Determine the (X, Y) coordinate at the center of the cell enclosing the given text.  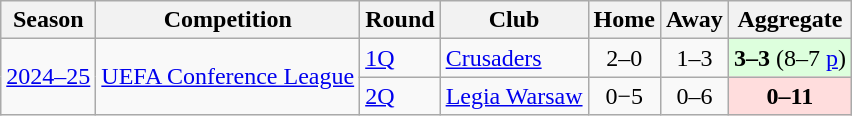
2Q (400, 96)
Aggregate (790, 20)
0–11 (790, 96)
Home (624, 20)
2–0 (624, 58)
0−5 (624, 96)
2024–25 (48, 77)
Round (400, 20)
3–3 (8–7 p) (790, 58)
Season (48, 20)
Competition (228, 20)
0–6 (694, 96)
Crusaders (514, 58)
1Q (400, 58)
Legia Warsaw (514, 96)
Away (694, 20)
1–3 (694, 58)
Club (514, 20)
UEFA Conference League (228, 77)
